Capture the cell that displays the provided text and extract its (X, Y) central coordinate. 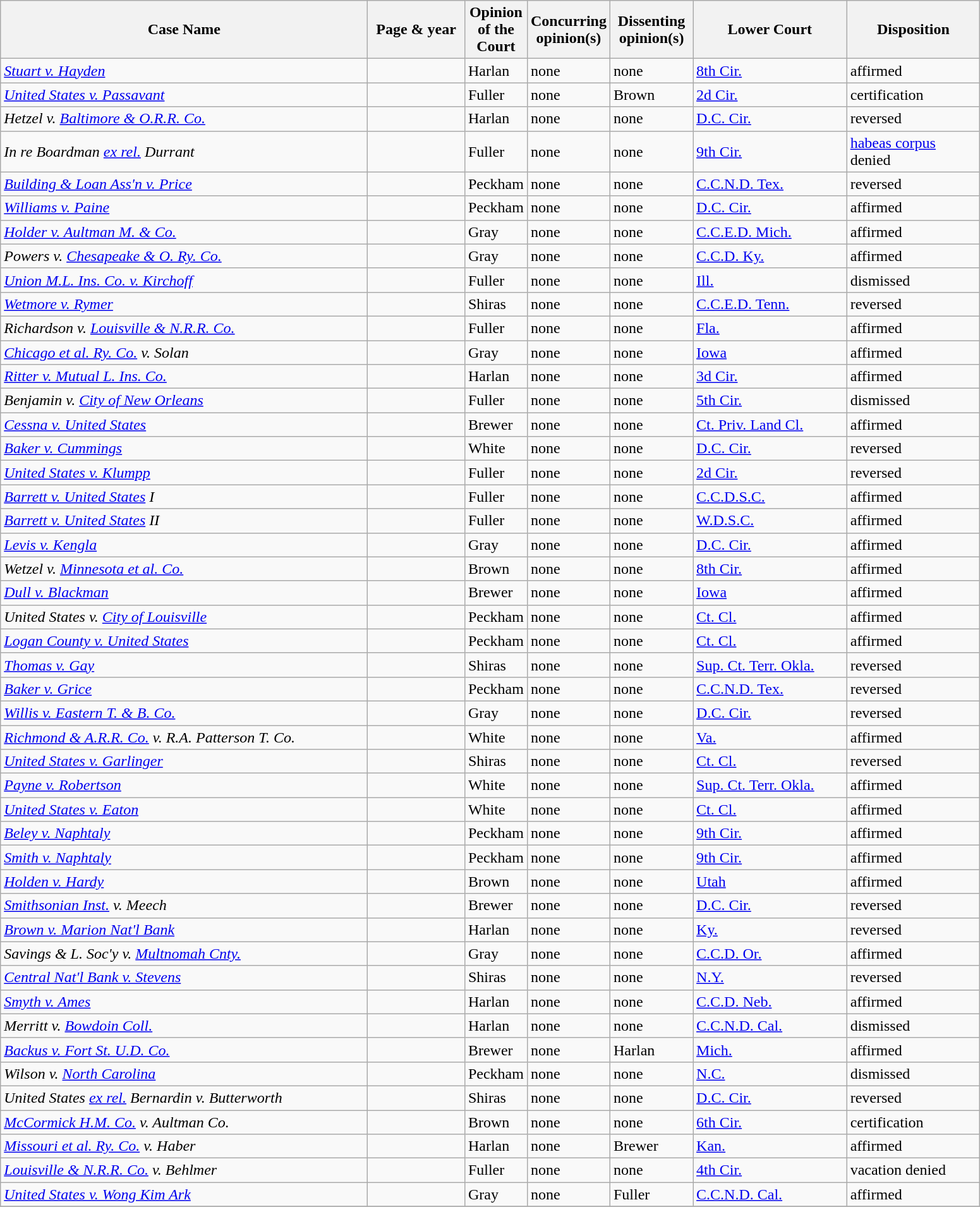
3d Cir. (770, 377)
Stuart v. Hayden (185, 71)
Baker v. Grice (185, 689)
Cessna v. United States (185, 425)
Louisville & N.R.R. Co. v. Behlmer (185, 1170)
Concurring opinion(s) (569, 30)
United States v. Eaton (185, 810)
United States v. Garlinger (185, 761)
United States v. Passavant (185, 95)
Brown v. Marion Nat'l Bank (185, 930)
4th Cir. (770, 1170)
habeas corpus denied (914, 152)
5th Cir. (770, 401)
Ky. (770, 930)
6th Cir. (770, 1122)
N.C. (770, 1074)
Missouri et al. Ry. Co. v. Haber (185, 1146)
Barrett v. United States I (185, 497)
Barrett v. United States II (185, 521)
McCormick H.M. Co. v. Aultman Co. (185, 1122)
Richmond & A.R.R. Co. v. R.A. Patterson T. Co. (185, 737)
United States v. City of Louisville (185, 617)
Wilson v. North Carolina (185, 1074)
Smithsonian Inst. v. Meech (185, 906)
Payne v. Robertson (185, 785)
C.C.D. Neb. (770, 1002)
Wetzel v. Minnesota et al. Co. (185, 569)
Lower Court (770, 30)
Logan County v. United States (185, 641)
Benjamin v. City of New Orleans (185, 401)
Ritter v. Mutual L. Ins. Co. (185, 377)
In re Boardman ex rel. Durrant (185, 152)
Smyth v. Ames (185, 1002)
N.Y. (770, 978)
Va. (770, 737)
Central Nat'l Bank v. Stevens (185, 978)
Smith v. Naphtaly (185, 858)
Willis v. Eastern T. & B. Co. (185, 713)
United States v. Klumpp (185, 473)
Thomas v. Gay (185, 665)
Building & Loan Ass'n v. Price (185, 184)
Ct. Priv. Land Cl. (770, 425)
Disposition (914, 30)
Page & year (416, 30)
Backus v. Fort St. U.D. Co. (185, 1050)
Dissenting opinion(s) (651, 30)
C.C.E.D. Tenn. (770, 304)
Holder v. Aultman M. & Co. (185, 232)
Merritt v. Bowdoin Coll. (185, 1026)
C.C.E.D. Mich. (770, 232)
C.C.D. Ky. (770, 256)
Richardson v. Louisville & N.R.R. Co. (185, 328)
Beley v. Naphtaly (185, 834)
Case Name (185, 30)
C.C.D.S.C. (770, 497)
Utah (770, 882)
Hetzel v. Baltimore & O.R.R. Co. (185, 119)
Levis v. Kengla (185, 545)
vacation denied (914, 1170)
United States v. Wong Kim Ark (185, 1194)
Ill. (770, 280)
United States ex rel. Bernardin v. Butterworth (185, 1098)
Baker v. Cummings (185, 449)
Wetmore v. Rymer (185, 304)
Dull v. Blackman (185, 593)
Chicago et al. Ry. Co. v. Solan (185, 352)
Fla. (770, 328)
Williams v. Paine (185, 208)
Union M.L. Ins. Co. v. Kirchoff (185, 280)
Savings & L. Soc'y v. Multnomah Cnty. (185, 954)
Mich. (770, 1050)
W.D.S.C. (770, 521)
Opinion of the Court (495, 30)
Powers v. Chesapeake & O. Ry. Co. (185, 256)
Holden v. Hardy (185, 882)
Kan. (770, 1146)
C.C.D. Or. (770, 954)
